Return the [X, Y] coordinate for the center point of the cell that contains the specified text.  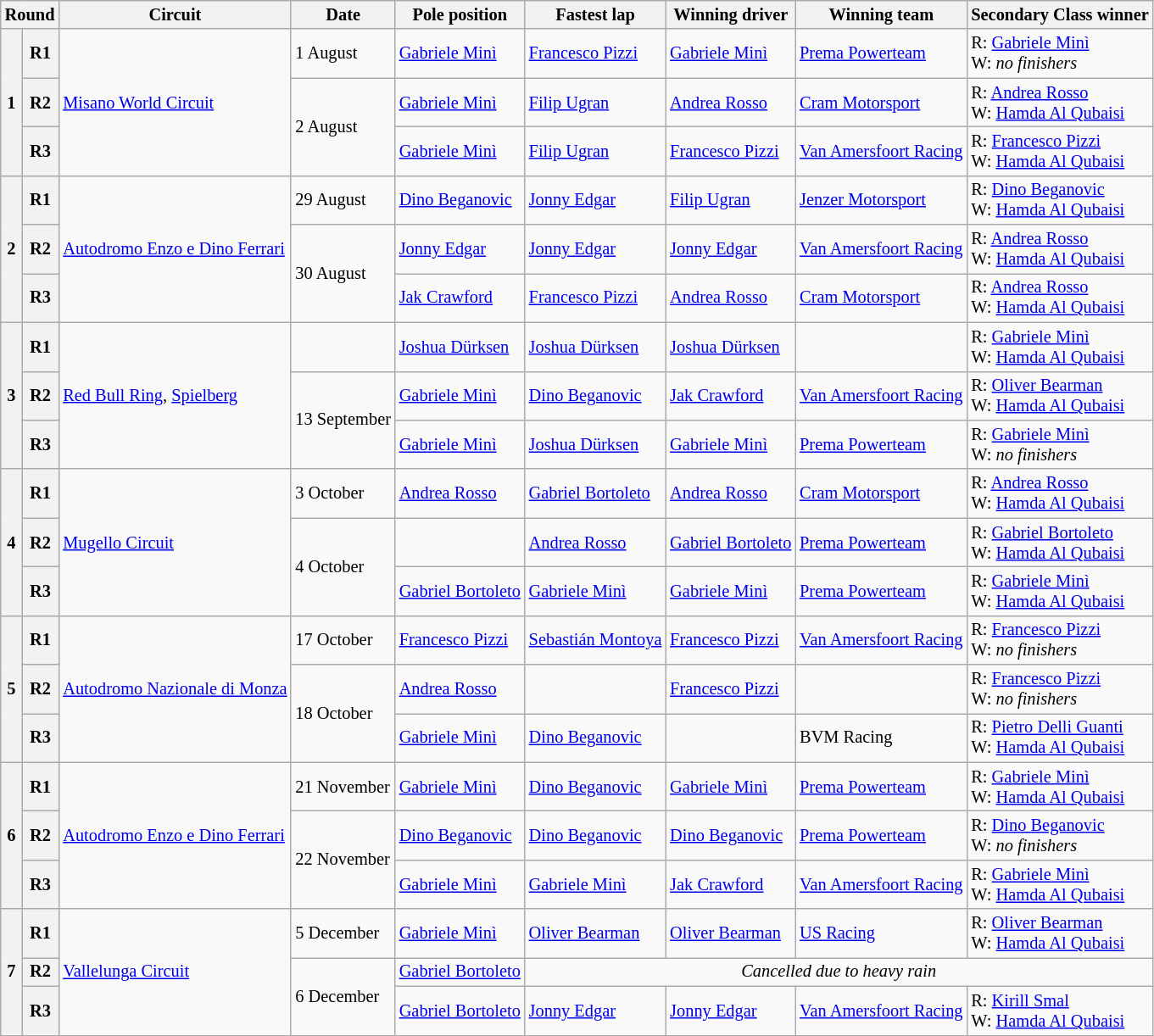
R: Kirill SmalW: Hamda Al Qubaisi [1060, 1011]
1 [12, 102]
Round [31, 14]
5 [12, 688]
R: Gabriel BortoletoW: Hamda Al Qubaisi [1060, 543]
5 December [343, 933]
4 [12, 543]
Cancelled due to heavy rain [839, 972]
29 August [343, 200]
2 August [343, 127]
Circuit [175, 14]
2 [12, 249]
Winning team [881, 14]
Date [343, 14]
Secondary Class winner [1060, 14]
13 September [343, 421]
Mugello Circuit [175, 543]
Misano World Circuit [175, 102]
US Racing [881, 933]
R: Dino BeganovicW: Hamda Al Qubaisi [1060, 200]
Red Bull Ring, Spielberg [175, 395]
R: Pietro Delli GuantiW: Hamda Al Qubaisi [1060, 738]
Autodromo Nazionale di Monza [175, 688]
6 [12, 836]
Winning driver [731, 14]
30 August [343, 273]
6 December [343, 995]
R: Francesco PizziW: Hamda Al Qubaisi [1060, 151]
Vallelunga Circuit [175, 972]
Jenzer Motorsport [881, 200]
22 November [343, 860]
21 November [343, 787]
4 October [343, 566]
Sebastián Montoya [595, 640]
Fastest lap [595, 14]
Pole position [460, 14]
3 [12, 395]
7 [12, 972]
R: Dino BeganovicW: no finishers [1060, 835]
3 October [343, 493]
BVM Racing [881, 738]
17 October [343, 640]
18 October [343, 714]
1 August [343, 53]
